Provide the [X, Y] coordinate of the cell's center where the given text is located.  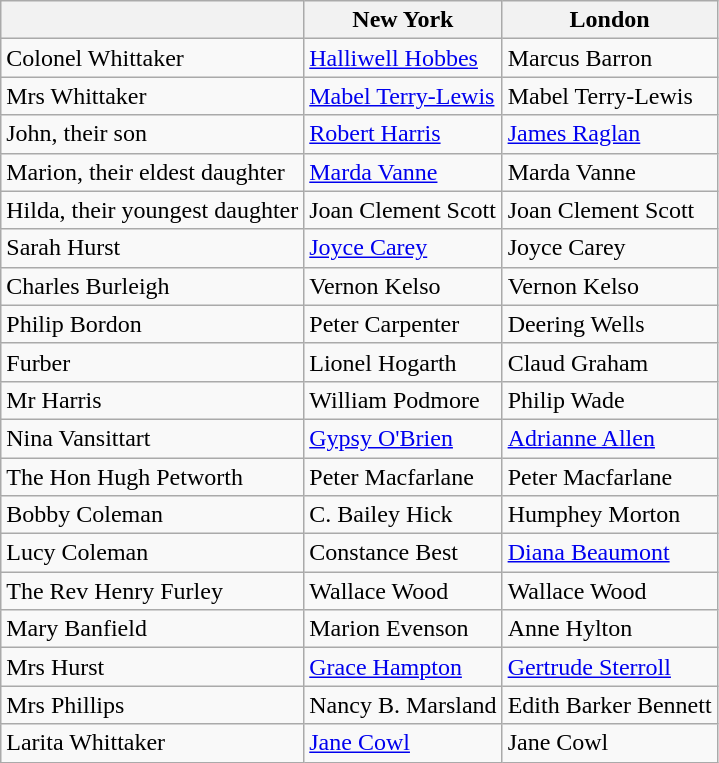
Lionel Hogarth [403, 362]
Sarah Hurst [152, 248]
Lucy Coleman [152, 553]
Furber [152, 362]
William Podmore [403, 400]
Nina Vansittart [152, 438]
Philip Wade [610, 400]
Charles Burleigh [152, 286]
Claud Graham [610, 362]
London [610, 20]
Grace Hampton [403, 667]
The Rev Henry Furley [152, 591]
Colonel Whittaker [152, 58]
Mrs Hurst [152, 667]
Philip Bordon [152, 324]
Bobby Coleman [152, 515]
Mrs Whittaker [152, 96]
Humphey Morton [610, 515]
Diana Beaumont [610, 553]
Marcus Barron [610, 58]
Gypsy O'Brien [403, 438]
John, their son [152, 134]
Marion Evenson [403, 629]
Gertrude Sterroll [610, 667]
New York [403, 20]
Mr Harris [152, 400]
Larita Whittaker [152, 743]
Robert Harris [403, 134]
Nancy B. Marsland [403, 705]
Hilda, their youngest daughter [152, 210]
Adrianne Allen [610, 438]
Mrs Phillips [152, 705]
Mary Banfield [152, 629]
Edith Barker Bennett [610, 705]
Marion, their eldest daughter [152, 172]
Deering Wells [610, 324]
The Hon Hugh Petworth [152, 477]
Constance Best [403, 553]
Anne Hylton [610, 629]
James Raglan [610, 134]
Halliwell Hobbes [403, 58]
Peter Carpenter [403, 324]
C. Bailey Hick [403, 515]
